Locate the cell with the specified text and output its [X, Y] center coordinate. 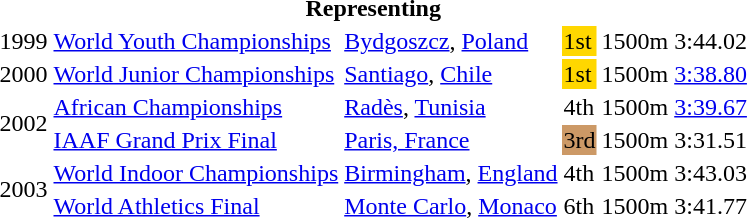
Santiago, Chile [451, 74]
World Youth Championships [196, 41]
World Indoor Championships [196, 173]
African Championships [196, 107]
Bydgoszcz, Poland [451, 41]
Birmingham, England [451, 173]
3rd [580, 140]
Paris, France [451, 140]
IAAF Grand Prix Final [196, 140]
Radès, Tunisia [451, 107]
World Junior Championships [196, 74]
